Pinpoint the cell where the given text exists, returning its [X, Y] midpoint coordinate. 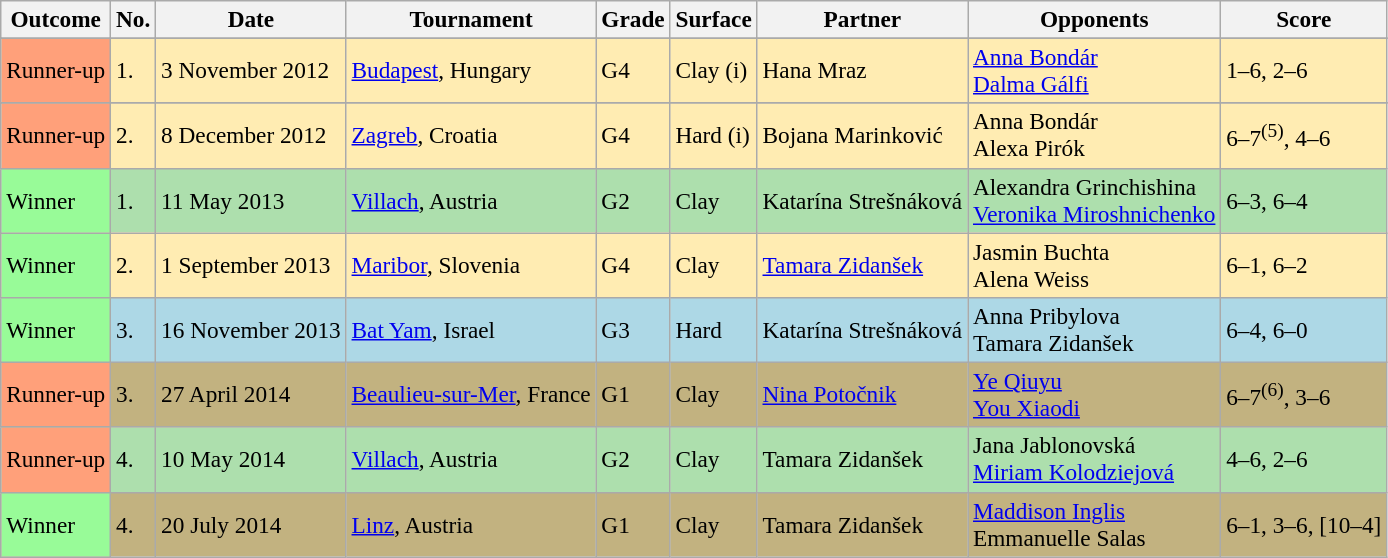
11 May 2013 [251, 200]
Bat Yam, Israel [471, 330]
Date [251, 19]
Jasmin Buchta Alena Weiss [1094, 264]
Clay (i) [714, 70]
Partner [862, 19]
Jana Jablonovská Miriam Kolodziejová [1094, 460]
6–4, 6–0 [1304, 330]
Surface [714, 19]
No. [134, 19]
Ye Qiuyu You Xiaodi [1094, 394]
3 November 2012 [251, 70]
Hana Mraz [862, 70]
Score [1304, 19]
Grade [633, 19]
6–3, 6–4 [1304, 200]
Maddison Inglis Emmanuelle Salas [1094, 524]
10 May 2014 [251, 460]
Maribor, Slovenia [471, 264]
G3 [633, 330]
16 November 2013 [251, 330]
Anna Pribylova Tamara Zidanšek [1094, 330]
6–1, 6–2 [1304, 264]
Alexandra Grinchishina Veronika Miroshnichenko [1094, 200]
Budapest, Hungary [471, 70]
1–6, 2–6 [1304, 70]
Anna Bondár Dalma Gálfi [1094, 70]
20 July 2014 [251, 524]
6–1, 3–6, [10–4] [1304, 524]
1 September 2013 [251, 264]
Anna Bondár Alexa Pirók [1094, 136]
Linz, Austria [471, 524]
8 December 2012 [251, 136]
Bojana Marinković [862, 136]
6–7(6), 3–6 [1304, 394]
Nina Potočnik [862, 394]
4–6, 2–6 [1304, 460]
Hard (i) [714, 136]
Outcome [56, 19]
Zagreb, Croatia [471, 136]
Beaulieu-sur-Mer, France [471, 394]
Tournament [471, 19]
6–7(5), 4–6 [1304, 136]
Hard [714, 330]
27 April 2014 [251, 394]
Opponents [1094, 19]
